Scan for the cell matching the given text and deliver its (X, Y) coordinate at center. 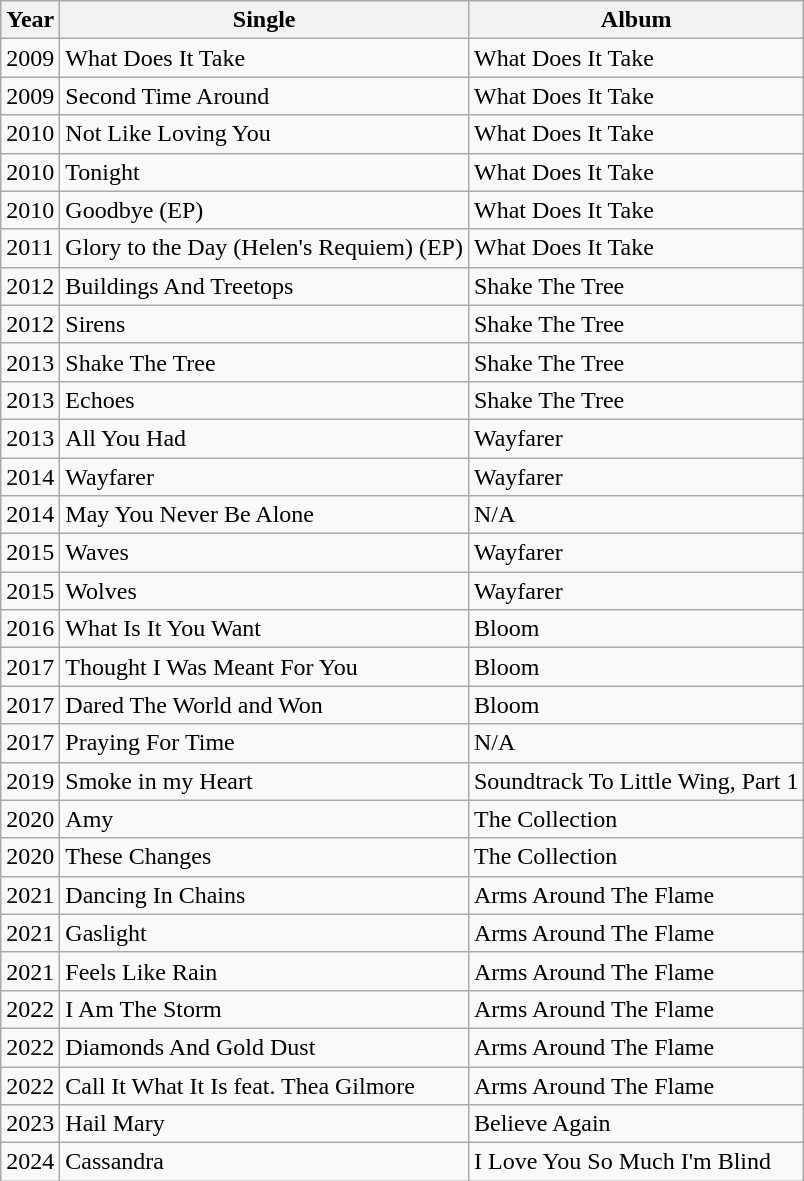
Thought I Was Meant For You (264, 667)
Sirens (264, 324)
May You Never Be Alone (264, 515)
Echoes (264, 400)
Dancing In Chains (264, 895)
Call It What It Is feat. Thea Gilmore (264, 1085)
Not Like Loving You (264, 134)
Feels Like Rain (264, 971)
Cassandra (264, 1162)
Wolves (264, 591)
What Is It You Want (264, 629)
Praying For Time (264, 743)
Buildings And Treetops (264, 286)
Goodbye (EP) (264, 210)
Single (264, 20)
2024 (30, 1162)
Year (30, 20)
I Love You So Much I'm Blind (636, 1162)
Amy (264, 819)
Dared The World and Won (264, 705)
All You Had (264, 438)
Diamonds And Gold Dust (264, 1047)
Waves (264, 553)
2019 (30, 781)
Tonight (264, 172)
These Changes (264, 857)
Glory to the Day (Helen's Requiem) (EP) (264, 248)
Gaslight (264, 933)
Hail Mary (264, 1124)
Believe Again (636, 1124)
2023 (30, 1124)
2016 (30, 629)
Soundtrack To Little Wing, Part 1 (636, 781)
Second Time Around (264, 96)
Album (636, 20)
I Am The Storm (264, 1009)
Smoke in my Heart (264, 781)
2011 (30, 248)
